Pinpoint the cell where the given text exists, returning its (x, y) midpoint coordinate. 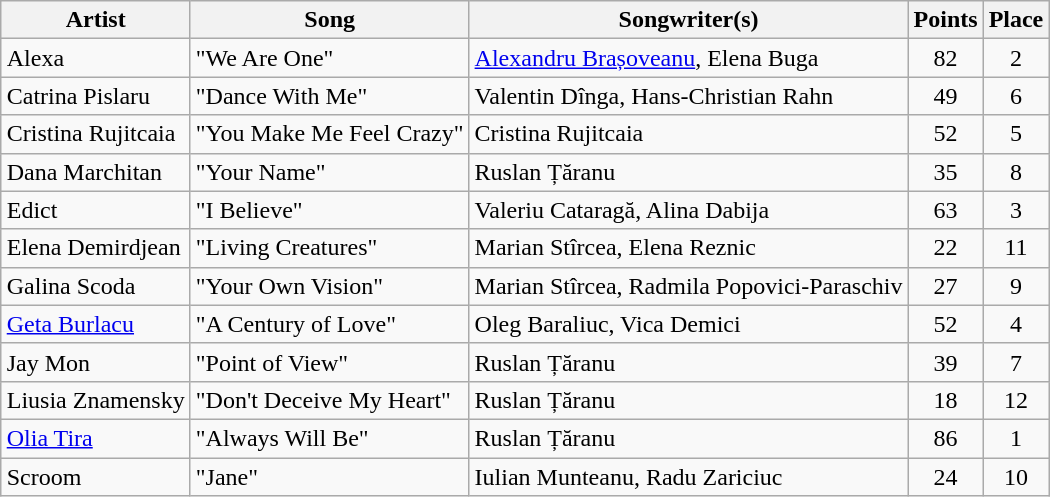
Alexandru Brașoveanu, Elena Buga (688, 58)
Catrina Pislaru (96, 96)
Place (1016, 20)
49 (946, 96)
"Your Name" (330, 172)
24 (946, 477)
Scroom (96, 477)
Marian Stîrcea, Radmila Popovici-Paraschiv (688, 286)
4 (1016, 324)
Iulian Munteanu, Radu Zariciuc (688, 477)
Geta Burlacu (96, 324)
Songwriter(s) (688, 20)
Jay Mon (96, 362)
Oleg Baraliuc, Vica Demici (688, 324)
Valeriu Cataragă, Alina Dabija (688, 210)
Artist (96, 20)
27 (946, 286)
1 (1016, 438)
Alexa (96, 58)
7 (1016, 362)
Points (946, 20)
"Your Own Vision" (330, 286)
"Living Creatures" (330, 248)
2 (1016, 58)
"We Are One" (330, 58)
Edict (96, 210)
Valentin Dînga, Hans-Christian Rahn (688, 96)
"Dance With Me" (330, 96)
Galina Scoda (96, 286)
Dana Marchitan (96, 172)
Olia Tira (96, 438)
Liusia Znamensky (96, 400)
"I Believe" (330, 210)
6 (1016, 96)
Song (330, 20)
12 (1016, 400)
63 (946, 210)
Marian Stîrcea, Elena Reznic (688, 248)
39 (946, 362)
86 (946, 438)
3 (1016, 210)
18 (946, 400)
"A Century of Love" (330, 324)
9 (1016, 286)
"Don't Deceive My Heart" (330, 400)
"Always Will Be" (330, 438)
5 (1016, 134)
8 (1016, 172)
10 (1016, 477)
"You Make Me Feel Crazy" (330, 134)
35 (946, 172)
82 (946, 58)
22 (946, 248)
Elena Demirdjean (96, 248)
"Jane" (330, 477)
11 (1016, 248)
"Point of View" (330, 362)
